For the text-containing cell, return its midpoint in (X, Y) coordinate format. 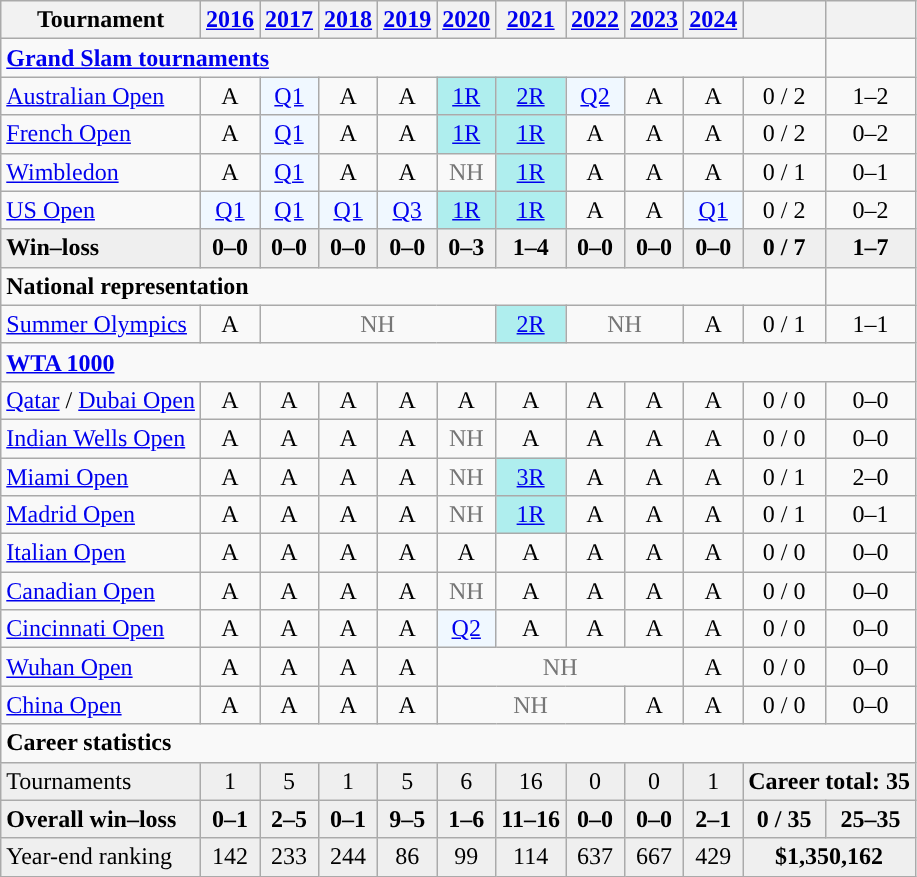
244 (348, 857)
2023 (654, 20)
Year-end ranking (101, 857)
637 (596, 857)
National representation (414, 286)
667 (654, 857)
2016 (230, 20)
Wuhan Open (101, 667)
11–16 (531, 819)
2022 (596, 20)
2–1 (714, 819)
Q3 (408, 210)
1–1 (871, 324)
Tournaments (101, 781)
142 (230, 857)
99 (466, 857)
16 (531, 781)
Summer Olympics (101, 324)
429 (714, 857)
0 / 7 (784, 248)
Cincinnati Open (101, 629)
$1,350,162 (830, 857)
233 (290, 857)
1–7 (871, 248)
86 (408, 857)
Tournament (101, 20)
China Open (101, 705)
Italian Open (101, 553)
6 (466, 781)
Australian Open (101, 96)
Miami Open (101, 477)
Career total: 35 (830, 781)
Wimbledon (101, 172)
9–5 (408, 819)
2019 (408, 20)
US Open (101, 210)
25–35 (871, 819)
1–6 (466, 819)
French Open (101, 134)
Grand Slam tournaments (414, 58)
WTA 1000 (458, 362)
Career statistics (458, 743)
0 / 35 (784, 819)
Win–loss (101, 248)
2021 (531, 20)
2–5 (290, 819)
1–2 (871, 96)
Overall win–loss (101, 819)
2–0 (871, 477)
Qatar / Dubai Open (101, 400)
114 (531, 857)
2017 (290, 20)
3R (531, 477)
Canadian Open (101, 591)
0–3 (466, 248)
2018 (348, 20)
Madrid Open (101, 515)
2024 (714, 20)
Indian Wells Open (101, 438)
2020 (466, 20)
1–4 (531, 248)
